Extract the [X, Y] coordinate from the center of the cell holding the provided text.  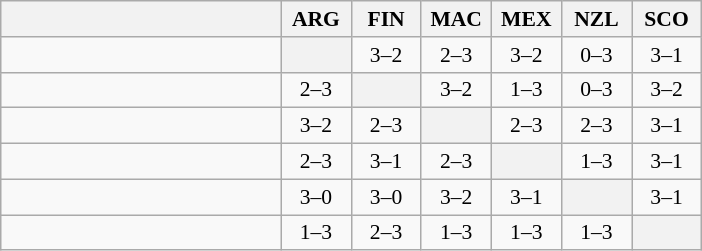
MAC [456, 19]
FIN [386, 19]
NZL [596, 19]
ARG [316, 19]
SCO [667, 19]
MEX [526, 19]
